Scan for the cell matching the given text and deliver its (X, Y) coordinate at center. 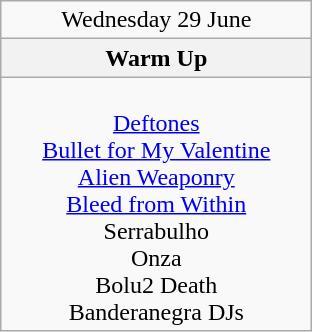
Warm Up (156, 58)
Deftones Bullet for My Valentine Alien Weaponry Bleed from Within Serrabulho Onza Bolu2 Death Banderanegra DJs (156, 204)
Wednesday 29 June (156, 20)
